Locate the cell with the specified text and output its (x, y) center coordinate. 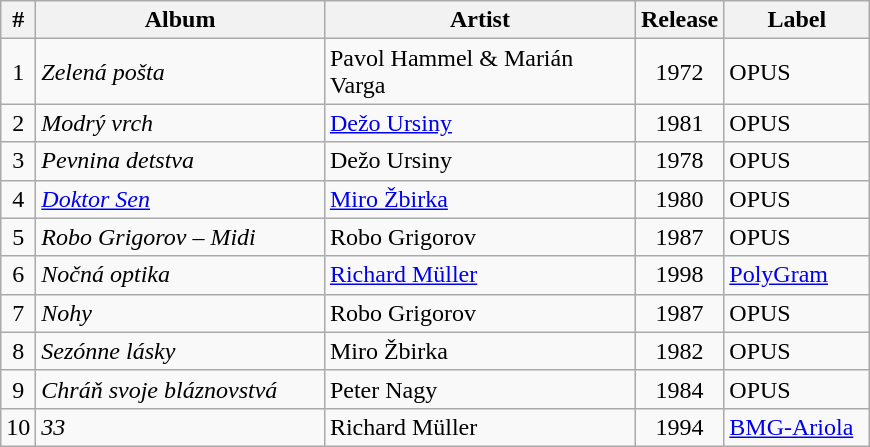
Album (180, 20)
Artist (480, 20)
7 (18, 313)
Modrý vrch (180, 123)
1998 (679, 275)
1972 (679, 72)
9 (18, 389)
2 (18, 123)
4 (18, 199)
1 (18, 72)
Peter Nagy (480, 389)
1978 (679, 161)
Nohy (180, 313)
PolyGram (797, 275)
Pevnina detstva (180, 161)
Chráň svoje bláznovstvá (180, 389)
Pavol Hammel & Marián Varga (480, 72)
Sezónne lásky (180, 351)
3 (18, 161)
1982 (679, 351)
Robo Grigorov – Midi (180, 237)
10 (18, 427)
6 (18, 275)
33 (180, 427)
Zelená pošta (180, 72)
8 (18, 351)
Nočná optika (180, 275)
Release (679, 20)
5 (18, 237)
Doktor Sen (180, 199)
BMG-Ariola (797, 427)
1994 (679, 427)
1980 (679, 199)
# (18, 20)
Label (797, 20)
1981 (679, 123)
1984 (679, 389)
